Return the (x, y) coordinate for the center point of the cell that contains the specified text.  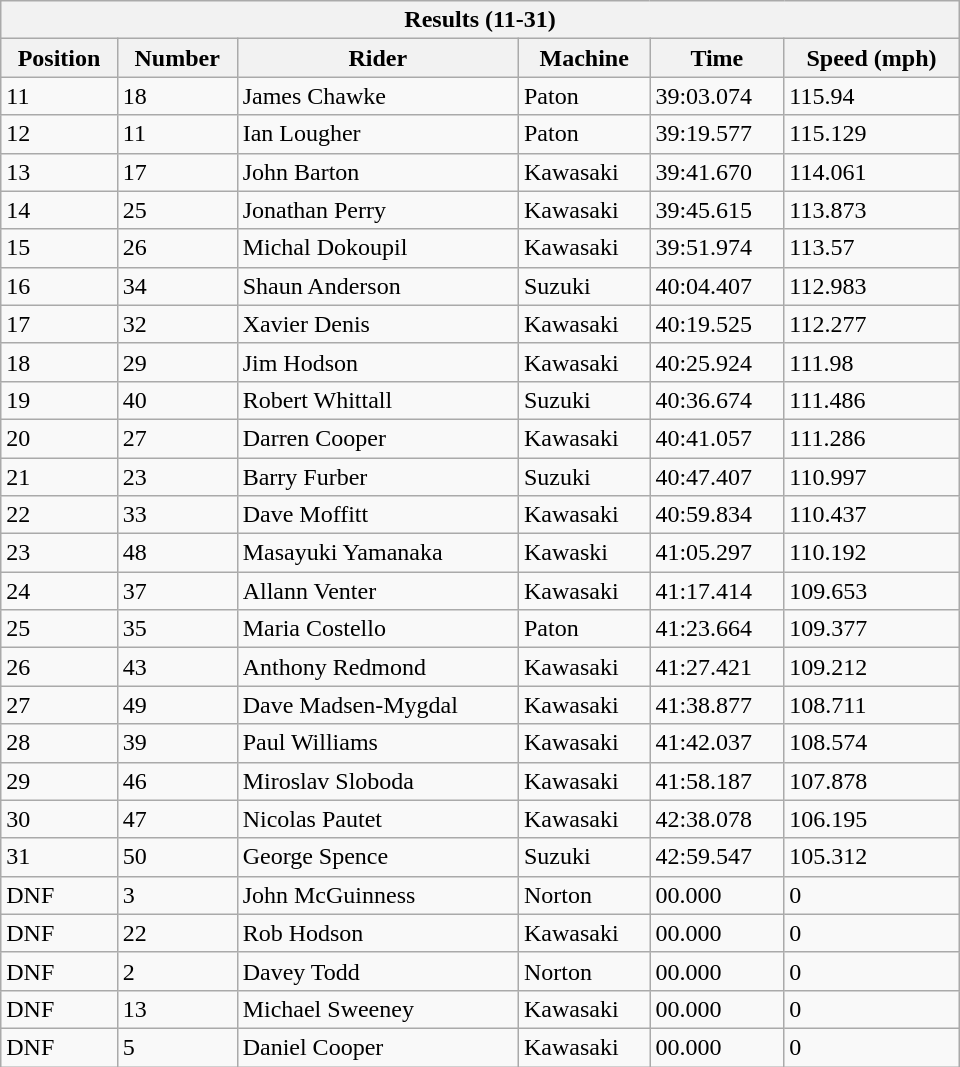
111.286 (872, 438)
Nicolas Pautet (378, 819)
105.312 (872, 857)
Ian Lougher (378, 134)
Position (60, 58)
Michal Dokoupil (378, 248)
Jonathan Perry (378, 210)
109.212 (872, 667)
Speed (mph) (872, 58)
31 (60, 857)
113.873 (872, 210)
Anthony Redmond (378, 667)
Michael Sweeney (378, 1009)
Maria Costello (378, 629)
33 (177, 515)
Results (11-31) (480, 20)
28 (60, 743)
110.437 (872, 515)
35 (177, 629)
115.129 (872, 134)
110.192 (872, 553)
109.653 (872, 591)
37 (177, 591)
34 (177, 286)
50 (177, 857)
40:36.674 (717, 400)
Xavier Denis (378, 324)
42:38.078 (717, 819)
Dave Moffitt (378, 515)
Dave Madsen-Mygdal (378, 705)
39:41.670 (717, 172)
James Chawke (378, 96)
40 (177, 400)
112.983 (872, 286)
Robert Whittall (378, 400)
41:23.664 (717, 629)
108.711 (872, 705)
111.98 (872, 362)
3 (177, 895)
40:25.924 (717, 362)
41:27.421 (717, 667)
Davey Todd (378, 971)
5 (177, 1047)
43 (177, 667)
Jim Hodson (378, 362)
Time (717, 58)
Number (177, 58)
John Barton (378, 172)
41:58.187 (717, 781)
Barry Furber (378, 477)
49 (177, 705)
41:05.297 (717, 553)
40:47.407 (717, 477)
Machine (584, 58)
John McGuinness (378, 895)
113.57 (872, 248)
32 (177, 324)
12 (60, 134)
24 (60, 591)
2 (177, 971)
Daniel Cooper (378, 1047)
Rider (378, 58)
48 (177, 553)
19 (60, 400)
Paul Williams (378, 743)
39:03.074 (717, 96)
Masayuki Yamanaka (378, 553)
Darren Cooper (378, 438)
39:19.577 (717, 134)
108.574 (872, 743)
20 (60, 438)
107.878 (872, 781)
39:45.615 (717, 210)
47 (177, 819)
Rob Hodson (378, 933)
115.94 (872, 96)
Kawaski (584, 553)
40:59.834 (717, 515)
106.195 (872, 819)
Shaun Anderson (378, 286)
39:51.974 (717, 248)
40:41.057 (717, 438)
41:38.877 (717, 705)
George Spence (378, 857)
41:42.037 (717, 743)
110.997 (872, 477)
111.486 (872, 400)
114.061 (872, 172)
21 (60, 477)
42:59.547 (717, 857)
Miroslav Sloboda (378, 781)
16 (60, 286)
46 (177, 781)
109.377 (872, 629)
41:17.414 (717, 591)
15 (60, 248)
30 (60, 819)
14 (60, 210)
40:04.407 (717, 286)
39 (177, 743)
112.277 (872, 324)
Allann Venter (378, 591)
40:19.525 (717, 324)
